Find where the given text appears and provide that cell's center as [x, y] coordinate. 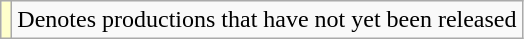
Denotes productions that have not yet been released [267, 20]
